Scan for the cell matching the given text and deliver its [X, Y] coordinate at center. 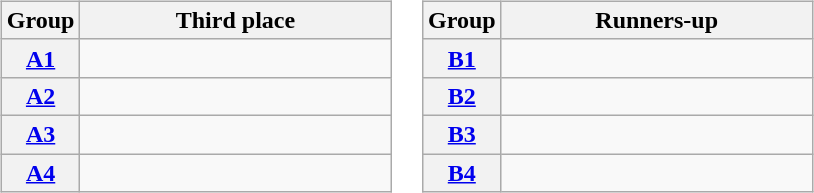
B3 [462, 134]
A4 [40, 173]
B4 [462, 173]
Third place [236, 20]
A2 [40, 96]
A1 [40, 58]
Runners-up [656, 20]
B2 [462, 96]
A3 [40, 134]
B1 [462, 58]
